Return the (X, Y) coordinate for the center point of the cell that contains the specified text.  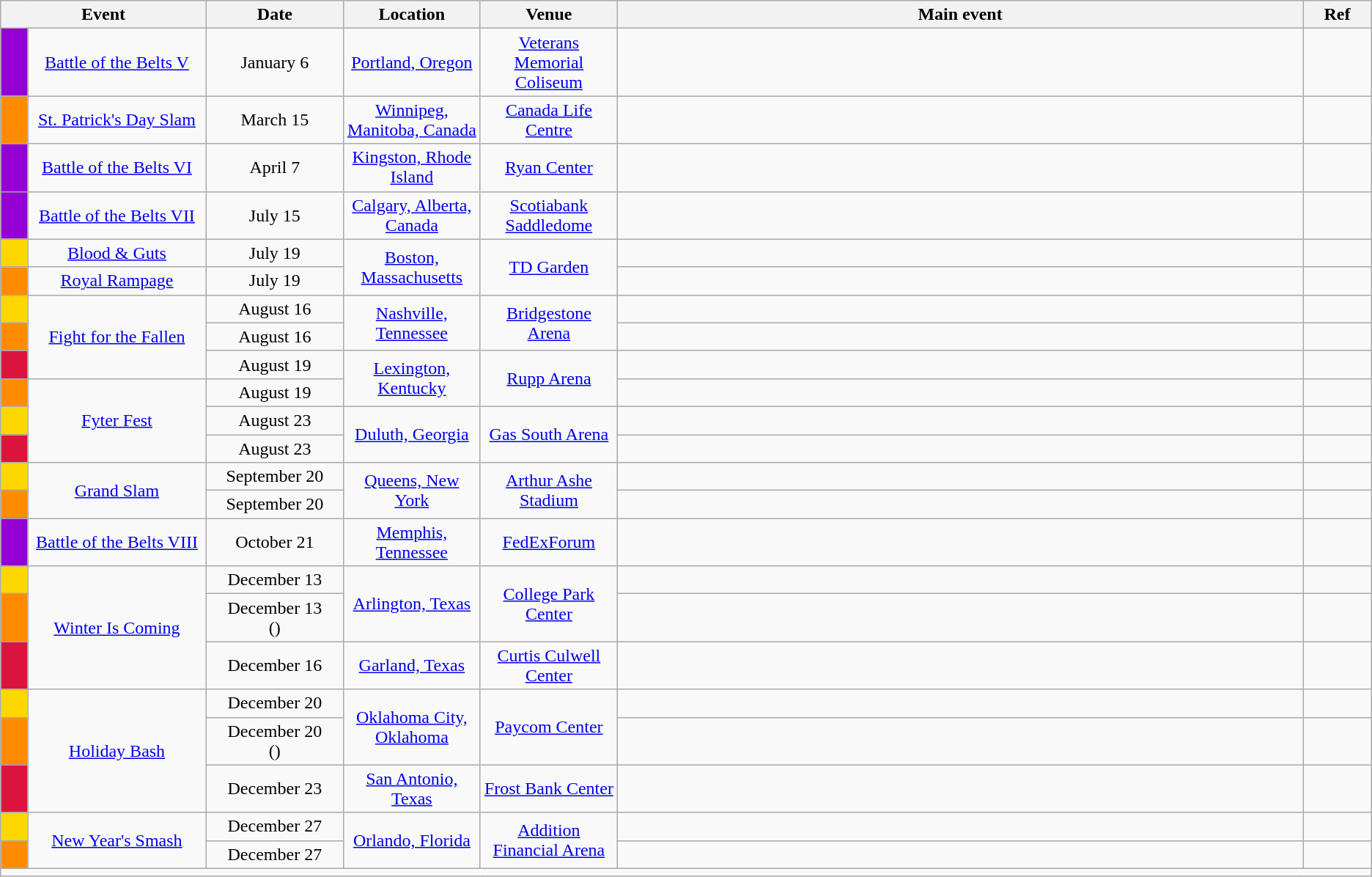
Orlando, Florida (412, 840)
Blood & Guts (117, 253)
St. Patrick's Day Slam (117, 120)
January 6 (274, 62)
Curtis Culwell Center (548, 666)
Date (274, 15)
Ref (1338, 15)
April 7 (274, 167)
Queens, New York (412, 491)
Holiday Bash (117, 751)
Battle of the Belts VII (117, 216)
December 20 (274, 703)
Winnipeg, Manitoba, Canada (412, 120)
Scotiabank Saddledome (548, 216)
December 13 (274, 580)
Grand Slam (117, 491)
October 21 (274, 543)
Veterans Memorial Coliseum (548, 62)
Venue (548, 15)
Royal Rampage (117, 281)
Canada Life Centre (548, 120)
College Park Center (548, 604)
Duluth, Georgia (412, 434)
March 15 (274, 120)
Fight for the Fallen (117, 337)
Event (104, 15)
December 23 (274, 789)
Location (412, 15)
Battle of the Belts VI (117, 167)
Paycom Center (548, 727)
Rupp Arena (548, 378)
December 20() (274, 741)
Ryan Center (548, 167)
Gas South Arena (548, 434)
Nashville, Tennessee (412, 323)
FedExForum (548, 543)
Bridgestone Arena (548, 323)
Winter Is Coming (117, 628)
Garland, Texas (412, 666)
Lexington, Kentucky (412, 378)
San Antonio, Texas (412, 789)
TD Garden (548, 267)
December 13() (274, 617)
December 16 (274, 666)
Boston, Massachusetts (412, 267)
Portland, Oregon (412, 62)
July 15 (274, 216)
Arthur Ashe Stadium (548, 491)
Kingston, Rhode Island (412, 167)
New Year's Smash (117, 840)
Main event (960, 15)
Oklahoma City, Oklahoma (412, 727)
Memphis, Tennessee (412, 543)
Frost Bank Center (548, 789)
Arlington, Texas (412, 604)
Calgary, Alberta, Canada (412, 216)
Battle of the Belts VIII (117, 543)
Fyter Fest (117, 420)
Addition Financial Arena (548, 840)
Battle of the Belts V (117, 62)
